Locate the cell with the specified text and output its [x, y] center coordinate. 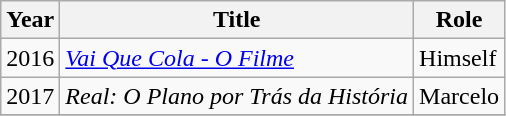
Real: O Plano por Trás da História [237, 96]
2016 [30, 58]
Vai Que Cola - O Filme [237, 58]
Himself [460, 58]
Marcelo [460, 96]
Title [237, 20]
Year [30, 20]
2017 [30, 96]
Role [460, 20]
